Scan for the cell matching the given text and deliver its [x, y] coordinate at center. 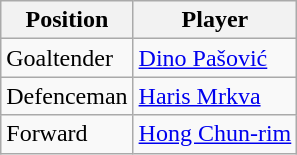
Hong Chun-rim [215, 134]
Position [67, 20]
Forward [67, 134]
Goaltender [67, 58]
Dino Pašović [215, 58]
Player [215, 20]
Haris Mrkva [215, 96]
Defenceman [67, 96]
